Determine the [x, y] coordinate at the center of the cell enclosing the given text.  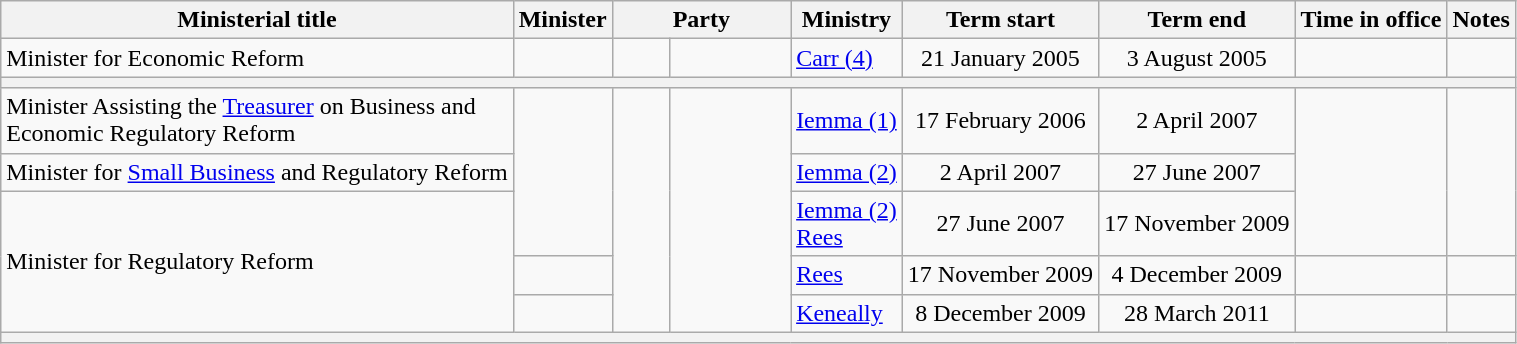
Keneally [847, 313]
Time in office [1371, 20]
Party [701, 20]
21 January 2005 [1000, 58]
Minister for Small Business and Regulatory Reform [257, 172]
Term start [1000, 20]
Iemma (2)Rees [847, 224]
17 February 2006 [1000, 120]
Iemma (2) [847, 172]
Minister for Regulatory Reform [257, 262]
28 March 2011 [1197, 313]
4 December 2009 [1197, 275]
Minister Assisting the Treasurer on Business andEconomic Regulatory Reform [257, 120]
3 August 2005 [1197, 58]
Notes [1481, 20]
Minister [562, 20]
Ministry [847, 20]
Carr (4) [847, 58]
Term end [1197, 20]
Ministerial title [257, 20]
8 December 2009 [1000, 313]
Rees [847, 275]
Minister for Economic Reform [257, 58]
Iemma (1) [847, 120]
